Output the (x, y) coordinate of the center of the cell containing the given text.  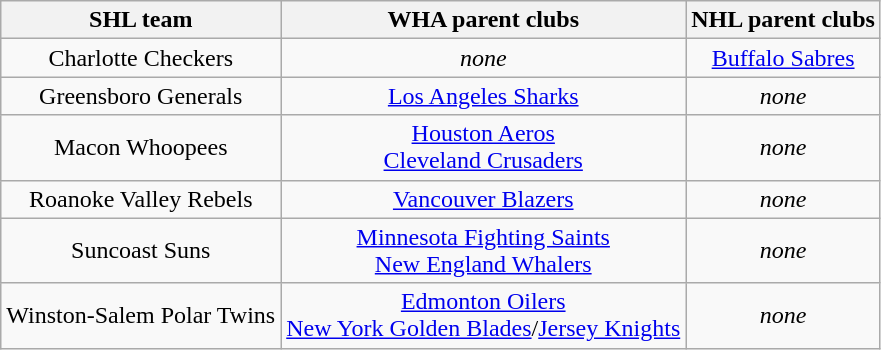
Edmonton OilersNew York Golden Blades/Jersey Knights (484, 316)
Buffalo Sabres (784, 58)
WHA parent clubs (484, 20)
Houston AerosCleveland Crusaders (484, 148)
Vancouver Blazers (484, 199)
Winston-Salem Polar Twins (141, 316)
Macon Whoopees (141, 148)
Greensboro Generals (141, 96)
NHL parent clubs (784, 20)
Roanoke Valley Rebels (141, 199)
Minnesota Fighting SaintsNew England Whalers (484, 250)
Los Angeles Sharks (484, 96)
Charlotte Checkers (141, 58)
SHL team (141, 20)
Suncoast Suns (141, 250)
